Pinpoint the cell where the given text exists, returning its [X, Y] midpoint coordinate. 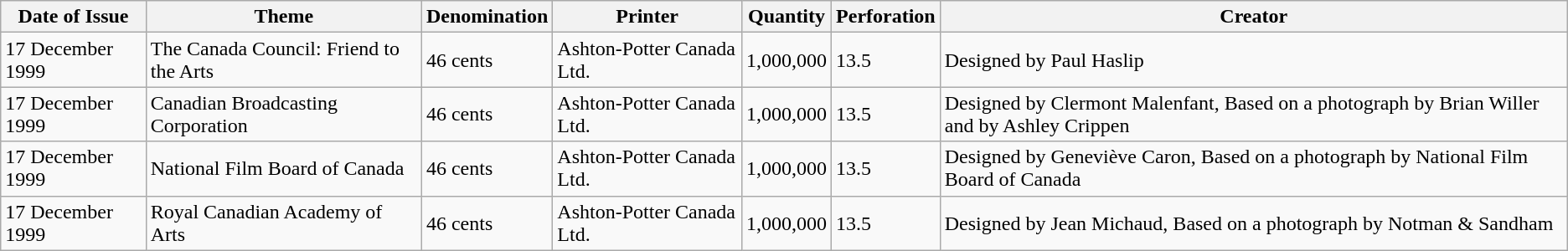
The Canada Council: Friend to the Arts [283, 60]
Denomination [487, 17]
Perforation [886, 17]
Royal Canadian Academy of Arts [283, 223]
Date of Issue [74, 17]
Designed by Geneviève Caron, Based on a photograph by National Film Board of Canada [1253, 169]
Creator [1253, 17]
Printer [647, 17]
Canadian Broadcasting Corporation [283, 114]
Theme [283, 17]
Quantity [786, 17]
Designed by Paul Haslip [1253, 60]
Designed by Jean Michaud, Based on a photograph by Notman & Sandham [1253, 223]
Designed by Clermont Malenfant, Based on a photograph by Brian Willer and by Ashley Crippen [1253, 114]
National Film Board of Canada [283, 169]
